Capture the cell that displays the provided text and extract its [x, y] central coordinate. 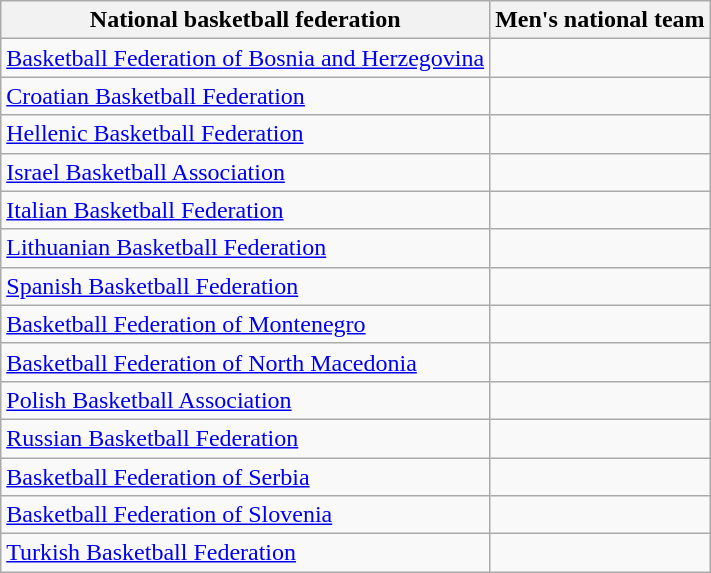
Israel Basketball Association [246, 172]
Hellenic Basketball Federation [246, 134]
Russian Basketball Federation [246, 438]
Croatian Basketball Federation [246, 96]
Lithuanian Basketball Federation [246, 248]
National basketball federation [246, 20]
Italian Basketball Federation [246, 210]
Turkish Basketball Federation [246, 553]
Basketball Federation of North Macedonia [246, 362]
Polish Basketball Association [246, 400]
Basketball Federation of Montenegro [246, 324]
Basketball Federation of Bosnia and Herzegovina [246, 58]
Basketball Federation of Slovenia [246, 515]
Basketball Federation of Serbia [246, 477]
Men's national team [600, 20]
Spanish Basketball Federation [246, 286]
